Search for the cell housing the specified text and yield its (X, Y) center coordinate. 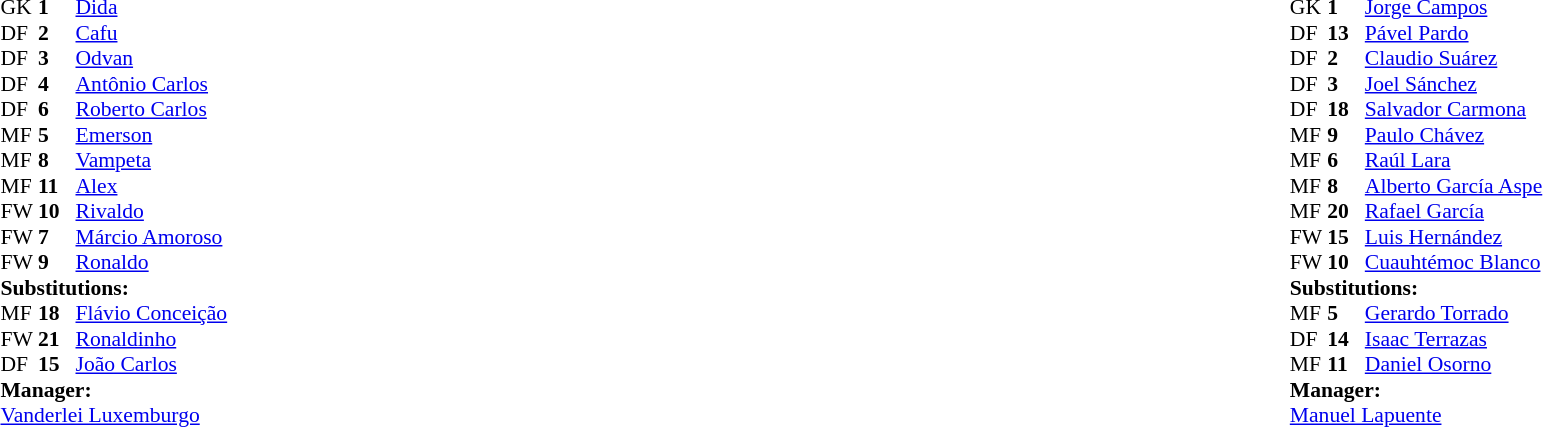
Márcio Amoroso (152, 237)
7 (57, 237)
14 (1346, 339)
Emerson (152, 135)
Substitutions: (114, 288)
Rivaldo (152, 211)
Vampeta (152, 161)
Ronaldo (152, 263)
Odvan (152, 59)
Antônio Carlos (152, 84)
4 (57, 84)
João Carlos (152, 365)
13 (1346, 33)
20 (1346, 211)
Cafu (152, 33)
Flávio Conceição (152, 313)
Alex (152, 186)
Ronaldinho (152, 339)
21 (57, 339)
Manager: (114, 390)
Roberto Carlos (152, 109)
